Capture the cell that displays the provided text and extract its [x, y] central coordinate. 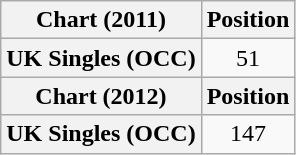
Chart (2011) [101, 20]
147 [248, 134]
51 [248, 58]
Chart (2012) [101, 96]
